Capture the cell that displays the provided text and extract its (X, Y) central coordinate. 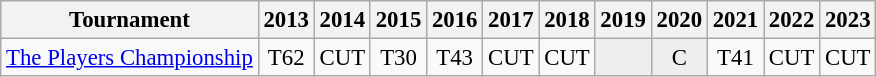
Tournament (130, 20)
2018 (567, 20)
2023 (848, 20)
The Players Championship (130, 58)
2016 (455, 20)
T43 (455, 58)
C (679, 58)
2014 (342, 20)
2022 (792, 20)
2021 (735, 20)
2013 (286, 20)
T41 (735, 58)
2020 (679, 20)
T30 (398, 58)
T62 (286, 58)
2017 (511, 20)
2015 (398, 20)
2019 (623, 20)
